Locate the cell with the specified text and output its [X, Y] center coordinate. 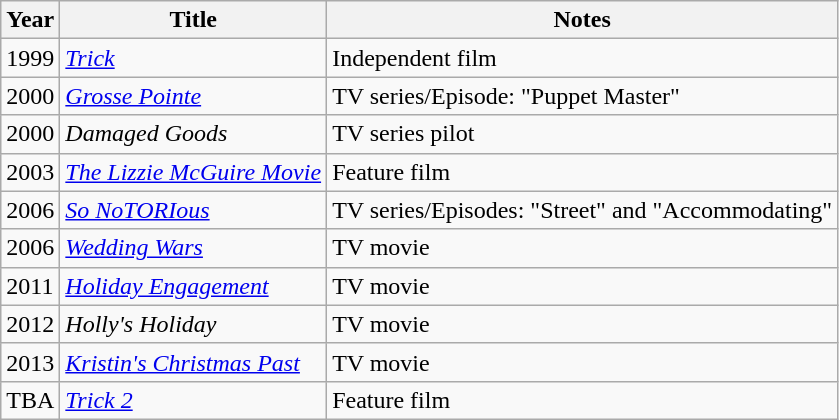
Grosse Pointe [194, 96]
Holiday Engagement [194, 286]
2011 [30, 286]
2013 [30, 362]
Trick 2 [194, 400]
Notes [582, 20]
2003 [30, 172]
Kristin's Christmas Past [194, 362]
TV series pilot [582, 134]
Year [30, 20]
2012 [30, 324]
Title [194, 20]
Damaged Goods [194, 134]
TV series/Episode: "Puppet Master" [582, 96]
TBA [30, 400]
Holly's Holiday [194, 324]
The Lizzie McGuire Movie [194, 172]
So NoTORIous [194, 210]
Independent film [582, 58]
Trick [194, 58]
1999 [30, 58]
TV series/Episodes: "Street" and "Accommodating" [582, 210]
Wedding Wars [194, 248]
